Extract the (x, y) coordinate from the center of the cell holding the provided text.  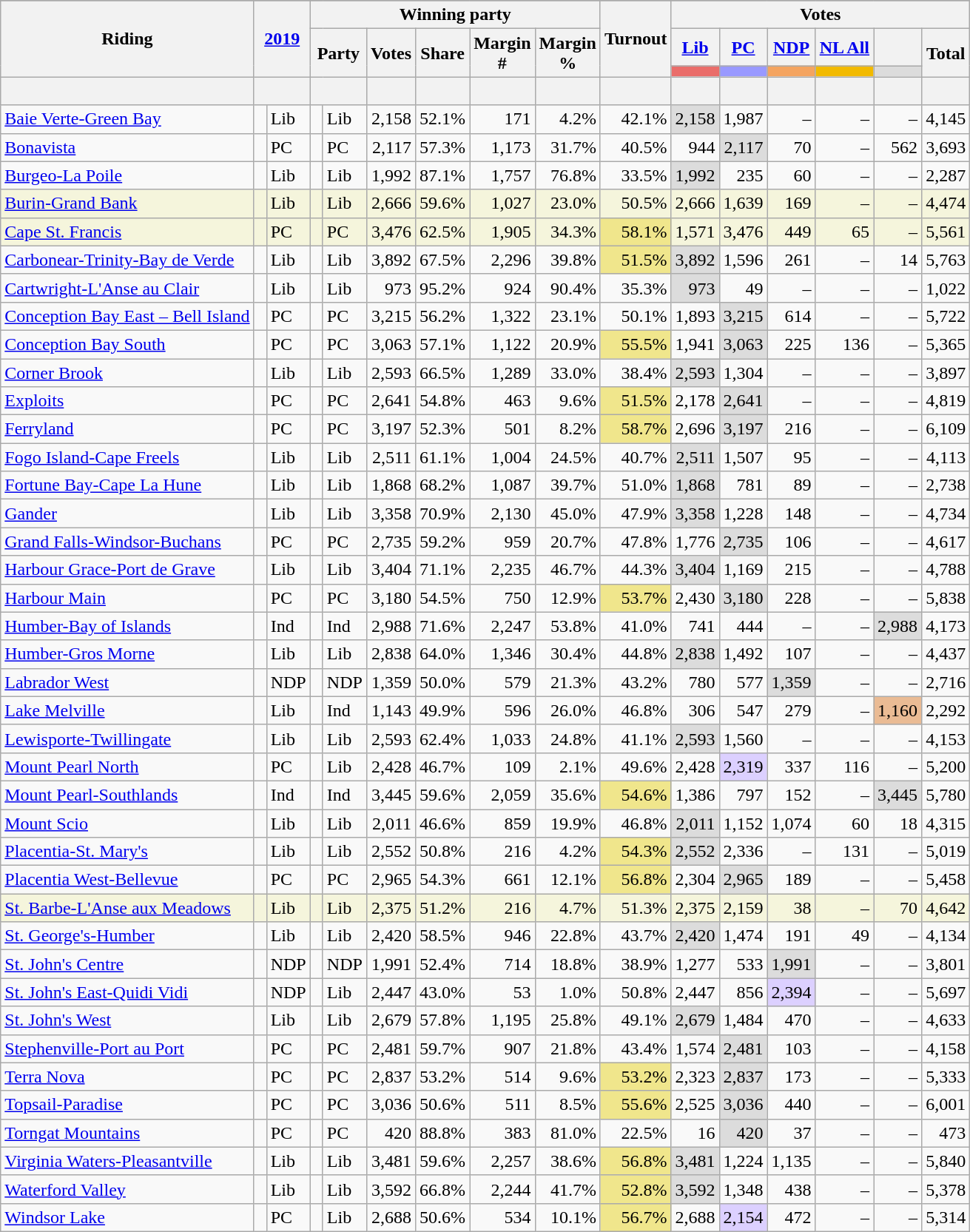
5,838 (946, 598)
2,235 (502, 570)
Baie Verte-Green Bay (127, 119)
4,158 (946, 1048)
4,474 (946, 203)
12.9% (567, 598)
31.7% (567, 147)
5,780 (946, 795)
71.6% (442, 626)
Turnout (636, 38)
2,716 (946, 682)
66.5% (442, 372)
52.1% (442, 119)
44.3% (636, 570)
St. George's-Humber (127, 936)
Ferryland (127, 429)
54.8% (442, 401)
2,319 (743, 767)
87.1% (442, 175)
235 (743, 175)
35.3% (636, 288)
62.4% (442, 738)
1,173 (502, 147)
449 (792, 232)
1,941 (695, 344)
741 (695, 626)
1,560 (743, 738)
51.2% (442, 908)
383 (502, 1133)
37 (792, 1133)
1,135 (792, 1161)
1,776 (695, 542)
944 (695, 147)
1,122 (502, 344)
Mount Scio (127, 824)
189 (792, 880)
59.7% (442, 1048)
Party (338, 53)
1,027 (502, 203)
5,314 (946, 1217)
56.2% (442, 316)
Margin# (502, 53)
Labrador West (127, 682)
54.5% (442, 598)
St. John's Centre (127, 964)
41.1% (636, 738)
4,315 (946, 824)
50.0% (442, 682)
1,277 (695, 964)
61.1% (442, 457)
501 (502, 429)
511 (502, 1105)
714 (502, 964)
26.0% (567, 710)
59.2% (442, 542)
470 (792, 1020)
959 (502, 542)
191 (792, 936)
71.1% (442, 570)
51.0% (636, 485)
173 (792, 1077)
Bonavista (127, 147)
24.8% (567, 738)
152 (792, 795)
Humber-Gros Morne (127, 654)
215 (792, 570)
1,639 (743, 203)
4.7% (567, 908)
41.7% (567, 1189)
5,365 (946, 344)
4,617 (946, 542)
20.7% (567, 542)
4,642 (946, 908)
1,289 (502, 372)
533 (743, 964)
5,333 (946, 1077)
90.4% (567, 288)
St. Barbe-L'Anse aux Meadows (127, 908)
53.8% (567, 626)
4,437 (946, 654)
Carbonear-Trinity-Bay de Verde (127, 260)
38.9% (636, 964)
131 (844, 852)
1,596 (743, 260)
40.5% (636, 147)
472 (792, 1217)
Burgeo-La Poile (127, 175)
Cape St. Francis (127, 232)
21.8% (567, 1048)
68.2% (442, 485)
1,004 (502, 457)
NL All (844, 47)
440 (792, 1105)
4,734 (946, 514)
1,386 (695, 795)
946 (502, 936)
534 (502, 1217)
22.5% (636, 1133)
39.8% (567, 260)
4,173 (946, 626)
1,474 (743, 936)
Terra Nova (127, 1077)
1.0% (567, 992)
596 (502, 710)
42.1% (636, 119)
2,257 (502, 1161)
58.5% (442, 936)
Exploits (127, 401)
2019 (282, 38)
Fortune Bay-Cape La Hune (127, 485)
1,087 (502, 485)
88.8% (442, 1133)
1,757 (502, 175)
Virginia Waters-Pleasantville (127, 1161)
Share (442, 53)
53 (502, 992)
3,693 (946, 147)
1,195 (502, 1020)
10.1% (567, 1217)
46.6% (442, 824)
58.1% (636, 232)
781 (743, 485)
1,022 (946, 288)
2,696 (695, 429)
106 (792, 542)
Winning party (455, 15)
45.0% (567, 514)
2,738 (946, 485)
52.8% (636, 1189)
38 (792, 908)
1,152 (743, 824)
8.5% (567, 1105)
62.5% (442, 232)
107 (792, 654)
Harbour Grace-Port de Grave (127, 570)
5,200 (946, 767)
51.3% (636, 908)
67.5% (442, 260)
Conception Bay South (127, 344)
1,224 (743, 1161)
4,633 (946, 1020)
38.4% (636, 372)
Windsor Lake (127, 1217)
Gander (127, 514)
1,074 (792, 824)
3,801 (946, 964)
50.1% (636, 316)
Mount Pearl-Southlands (127, 795)
1,160 (898, 710)
1,571 (695, 232)
2,244 (502, 1189)
55.6% (636, 1105)
57.3% (442, 147)
1,987 (743, 119)
306 (695, 710)
4,153 (946, 738)
58.7% (636, 429)
Stephenville-Port au Port (127, 1048)
856 (743, 992)
2,059 (502, 795)
49.1% (636, 1020)
Margin% (567, 53)
780 (695, 682)
Burin-Grand Bank (127, 203)
228 (792, 598)
4,134 (946, 936)
Total (946, 53)
1,893 (695, 316)
76.8% (567, 175)
463 (502, 401)
225 (792, 344)
Waterford Valley (127, 1189)
2,292 (946, 710)
52.4% (442, 964)
21.3% (567, 682)
661 (502, 880)
Humber-Bay of Islands (127, 626)
Corner Brook (127, 372)
473 (946, 1133)
444 (743, 626)
8.2% (567, 429)
Grand Falls-Windsor-Buchans (127, 542)
924 (502, 288)
43.2% (636, 682)
54.6% (636, 795)
4,113 (946, 457)
43.7% (636, 936)
6,109 (946, 429)
1,169 (743, 570)
Lewisporte-Twillingate (127, 738)
47.9% (636, 514)
103 (792, 1048)
5,697 (946, 992)
Harbour Main (127, 598)
Mount Pearl North (127, 767)
547 (743, 710)
53.7% (636, 598)
116 (844, 767)
40.7% (636, 457)
169 (792, 203)
279 (792, 710)
16 (695, 1133)
Riding (127, 38)
44.8% (636, 654)
5,561 (946, 232)
23.1% (567, 316)
47.8% (636, 542)
St. John's East-Quidi Vidi (127, 992)
5,840 (946, 1161)
2,296 (502, 260)
2,430 (695, 598)
Conception Bay East – Bell Island (127, 316)
136 (844, 344)
5,722 (946, 316)
89 (792, 485)
5,763 (946, 260)
859 (502, 824)
750 (502, 598)
St. John's West (127, 1020)
1,507 (743, 457)
35.6% (567, 795)
109 (502, 767)
514 (502, 1077)
2,323 (695, 1077)
907 (502, 1048)
57.8% (442, 1020)
55.5% (636, 344)
4,819 (946, 401)
2,130 (502, 514)
49.9% (442, 710)
6,001 (946, 1105)
56.7% (636, 1217)
1,492 (743, 654)
43.0% (442, 992)
2,525 (695, 1105)
Placentia West-Bellevue (127, 880)
4,788 (946, 570)
1,304 (743, 372)
4,145 (946, 119)
14 (898, 260)
2,287 (946, 175)
19.9% (567, 824)
41.0% (636, 626)
38.6% (567, 1161)
2,154 (743, 1217)
577 (743, 682)
64.0% (442, 654)
2,178 (695, 401)
50.5% (636, 203)
5,378 (946, 1189)
95 (792, 457)
18.8% (567, 964)
614 (792, 316)
95.2% (442, 288)
25.8% (567, 1020)
579 (502, 682)
33.0% (567, 372)
33.5% (636, 175)
2,247 (502, 626)
Cartwright-L'Anse au Clair (127, 288)
23.0% (567, 203)
34.3% (567, 232)
81.0% (567, 1133)
1,484 (743, 1020)
24.5% (567, 457)
2,304 (695, 880)
148 (792, 514)
52.3% (442, 429)
5,019 (946, 852)
65 (844, 232)
49.6% (636, 767)
2,159 (743, 908)
337 (792, 767)
1,574 (695, 1048)
562 (898, 147)
70.9% (442, 514)
5,458 (946, 880)
261 (792, 260)
797 (743, 795)
2,394 (792, 992)
Fogo Island-Cape Freels (127, 457)
30.4% (567, 654)
1,033 (502, 738)
438 (792, 1189)
1,228 (743, 514)
1,905 (502, 232)
20.9% (567, 344)
3,897 (946, 372)
1,143 (391, 710)
2,336 (743, 852)
2.1% (567, 767)
43.4% (636, 1048)
12.1% (567, 880)
1,322 (502, 316)
1,348 (743, 1189)
Lake Melville (127, 710)
1,346 (502, 654)
18 (898, 824)
57.1% (442, 344)
22.8% (567, 936)
Topsail-Paradise (127, 1105)
Placentia-St. Mary's (127, 852)
Torngat Mountains (127, 1133)
39.7% (567, 485)
66.8% (442, 1189)
171 (502, 119)
